Return the (x, y) coordinate for the center point of the cell that contains the specified text.  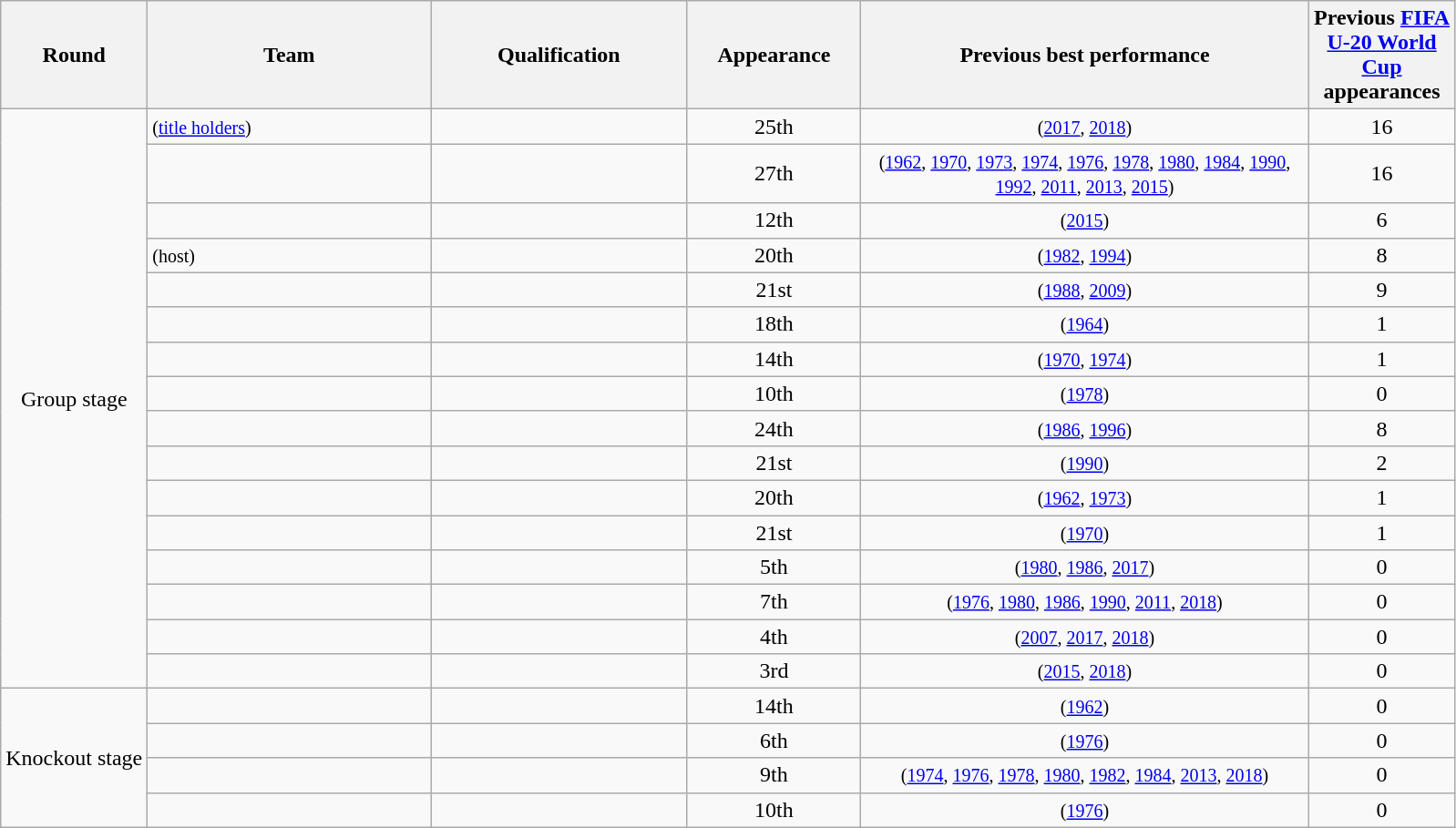
(1986, 1996) (1084, 428)
7th (774, 602)
(2007, 2017, 2018) (1084, 637)
3rd (774, 671)
(1962) (1084, 706)
18th (774, 324)
Previous best performance (1084, 55)
(1980, 1986, 2017) (1084, 567)
(title holders) (290, 127)
(1962, 1973) (1084, 497)
(1976, 1980, 1986, 1990, 2011, 2018) (1084, 602)
(1982, 1994) (1084, 255)
6 (1381, 220)
(1988, 2009) (1084, 290)
2 (1381, 463)
Qualification (559, 55)
(2015, 2018) (1084, 671)
(2017, 2018) (1084, 127)
(1962, 1970, 1973, 1974, 1976, 1978, 1980, 1984, 1990, 1992, 2011, 2013, 2015) (1084, 173)
(2015) (1084, 220)
27th (774, 173)
9 (1381, 290)
(1978) (1084, 394)
(1990) (1084, 463)
12th (774, 220)
24th (774, 428)
Appearance (774, 55)
(1964) (1084, 324)
4th (774, 637)
5th (774, 567)
Group stage (75, 399)
Previous FIFA U-20 World Cup appearances (1381, 55)
Round (75, 55)
6th (774, 741)
Team (290, 55)
Knockout stage (75, 758)
(host) (290, 255)
9th (774, 775)
(1974, 1976, 1978, 1980, 1982, 1984, 2013, 2018) (1084, 775)
(1970) (1084, 533)
(1970, 1974) (1084, 359)
25th (774, 127)
